Identify which cell holds the provided text, then report its [x, y] central coordinate. 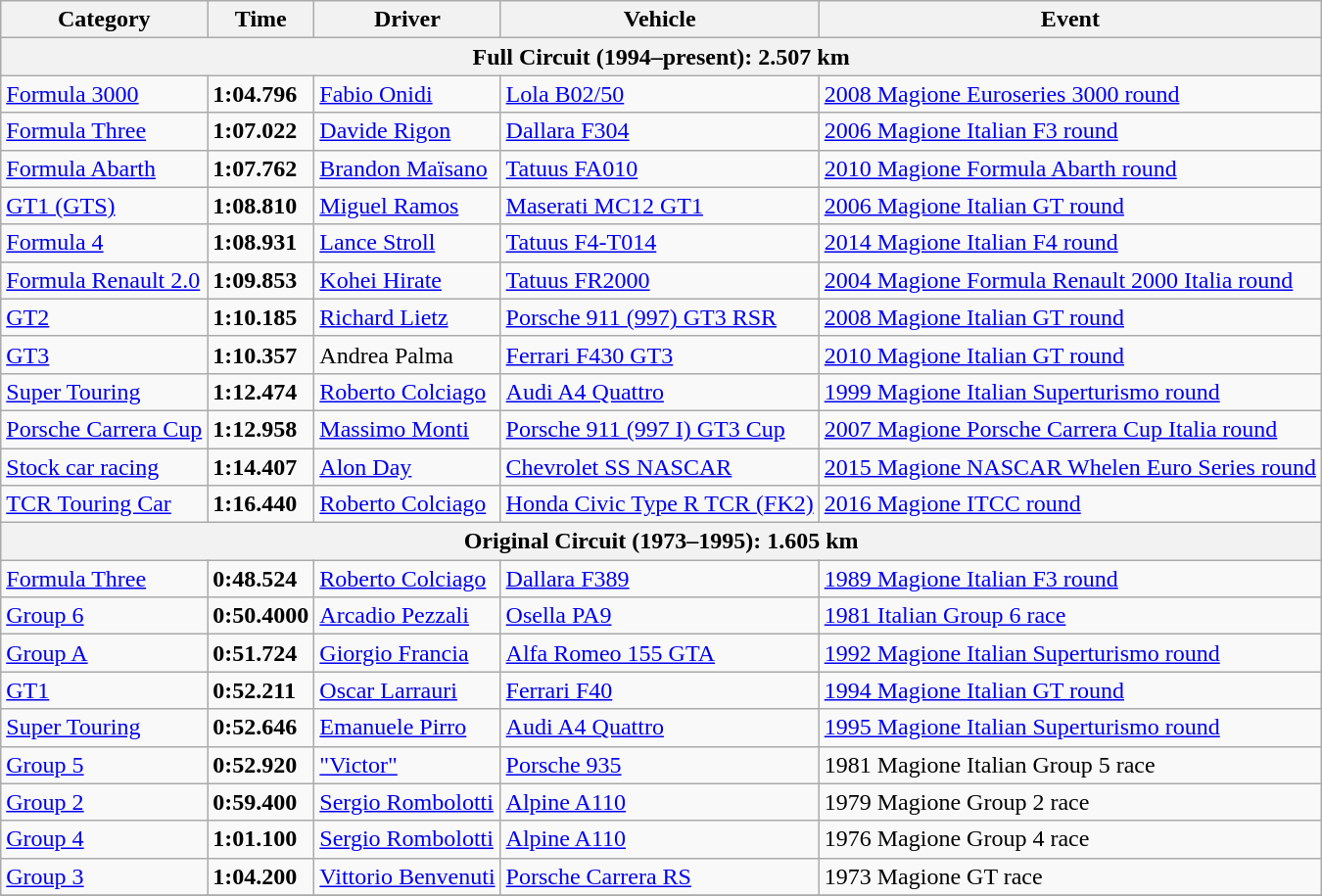
2016 Magione ITCC round [1069, 504]
Ferrari F430 GT3 [660, 354]
Alon Day [407, 467]
1981 Magione Italian Group 5 race [1069, 765]
Stock car racing [104, 467]
1976 Magione Group 4 race [1069, 839]
1979 Magione Group 2 race [1069, 802]
2014 Magione Italian F4 round [1069, 243]
0:51.724 [260, 653]
Lance Stroll [407, 243]
Porsche 911 (997) GT3 RSR [660, 317]
1:14.407 [260, 467]
Group 2 [104, 802]
1981 Italian Group 6 race [1069, 616]
Category [104, 20]
1992 Magione Italian Superturismo round [1069, 653]
Lola B02/50 [660, 94]
Alfa Romeo 155 GTA [660, 653]
1:01.100 [260, 839]
Original Circuit (1973–1995): 1.605 km [662, 542]
2008 Magione Euroseries 3000 round [1069, 94]
GT1 [104, 690]
0:52.646 [260, 728]
0:52.920 [260, 765]
1995 Magione Italian Superturismo round [1069, 728]
GT3 [104, 354]
2015 Magione NASCAR Whelen Euro Series round [1069, 467]
1:04.200 [260, 876]
1994 Magione Italian GT round [1069, 690]
Chevrolet SS NASCAR [660, 467]
Formula 4 [104, 243]
Vehicle [660, 20]
Fabio Onidi [407, 94]
2007 Magione Porsche Carrera Cup Italia round [1069, 429]
Osella PA9 [660, 616]
1:12.474 [260, 392]
1:10.357 [260, 354]
1:12.958 [260, 429]
Porsche Carrera Cup [104, 429]
2008 Magione Italian GT round [1069, 317]
GT1 (GTS) [104, 206]
1:10.185 [260, 317]
Tatuus FA010 [660, 168]
GT2 [104, 317]
Maserati MC12 GT1 [660, 206]
Formula Renault 2.0 [104, 280]
Emanuele Pirro [407, 728]
2004 Magione Formula Renault 2000 Italia round [1069, 280]
Formula 3000 [104, 94]
Time [260, 20]
Richard Lietz [407, 317]
Giorgio Francia [407, 653]
Group A [104, 653]
"Victor" [407, 765]
1999 Magione Italian Superturismo round [1069, 392]
0:48.524 [260, 579]
Tatuus F4-T014 [660, 243]
Massimo Monti [407, 429]
Oscar Larrauri [407, 690]
1:04.796 [260, 94]
Ferrari F40 [660, 690]
Brandon Maïsano [407, 168]
Dallara F389 [660, 579]
1:07.022 [260, 131]
2010 Magione Formula Abarth round [1069, 168]
Vittorio Benvenuti [407, 876]
TCR Touring Car [104, 504]
Group 5 [104, 765]
Group 4 [104, 839]
1:07.762 [260, 168]
Tatuus FR2000 [660, 280]
Dallara F304 [660, 131]
0:50.4000 [260, 616]
0:52.211 [260, 690]
1989 Magione Italian F3 round [1069, 579]
2006 Magione Italian GT round [1069, 206]
Group 3 [104, 876]
1:16.440 [260, 504]
1973 Magione GT race [1069, 876]
Group 6 [104, 616]
Driver [407, 20]
Andrea Palma [407, 354]
Porsche Carrera RS [660, 876]
0:59.400 [260, 802]
Honda Civic Type R TCR (FK2) [660, 504]
2006 Magione Italian F3 round [1069, 131]
Arcadio Pezzali [407, 616]
Porsche 935 [660, 765]
Miguel Ramos [407, 206]
1:08.810 [260, 206]
2010 Magione Italian GT round [1069, 354]
Formula Abarth [104, 168]
Event [1069, 20]
Porsche 911 (997 I) GT3 Cup [660, 429]
Full Circuit (1994–present): 2.507 km [662, 57]
Kohei Hirate [407, 280]
1:09.853 [260, 280]
Davide Rigon [407, 131]
1:08.931 [260, 243]
